Find where the given text appears and provide that cell's center as [X, Y] coordinate. 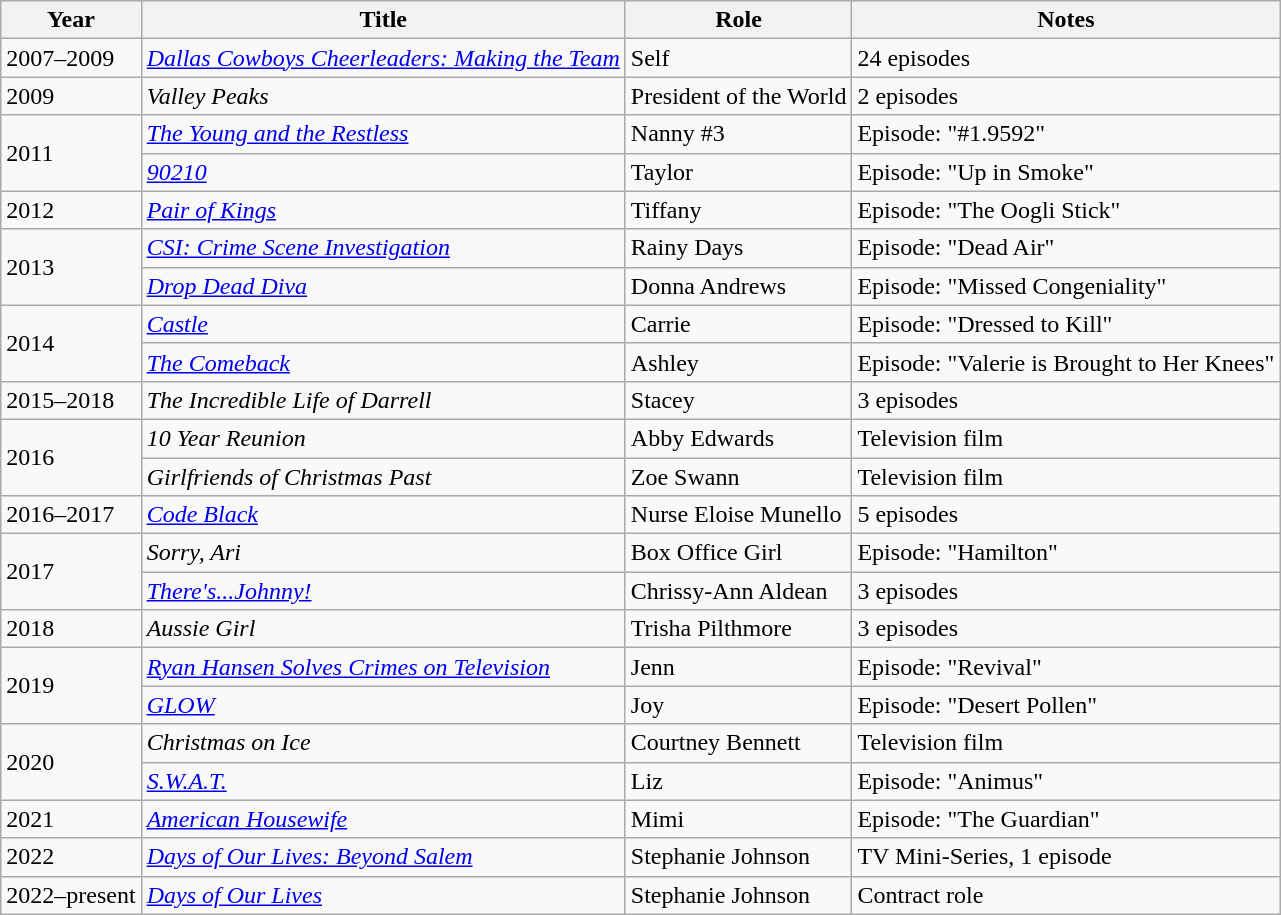
Contract role [1066, 895]
2020 [71, 762]
Code Black [383, 515]
24 episodes [1066, 58]
Ryan Hansen Solves Crimes on Television [383, 667]
Title [383, 20]
Jenn [738, 667]
2009 [71, 96]
2021 [71, 819]
Nurse Eloise Munello [738, 515]
Episode: "Desert Pollen" [1066, 705]
S.W.A.T. [383, 781]
The Young and the Restless [383, 134]
Stacey [738, 400]
Episode: "Valerie is Brought to Her Knees" [1066, 362]
Episode: "The Oogli Stick" [1066, 210]
Episode: "Dead Air" [1066, 248]
Mimi [738, 819]
Drop Dead Diva [383, 286]
Episode: "#1.9592" [1066, 134]
Episode: "Hamilton" [1066, 553]
Notes [1066, 20]
Courtney Bennett [738, 743]
Episode: "Animus" [1066, 781]
The Incredible Life of Darrell [383, 400]
Carrie [738, 324]
Sorry, Ari [383, 553]
Aussie Girl [383, 629]
2017 [71, 572]
Trisha Pilthmore [738, 629]
Taylor [738, 172]
10 Year Reunion [383, 438]
Abby Edwards [738, 438]
2013 [71, 267]
2022 [71, 857]
Joy [738, 705]
Box Office Girl [738, 553]
Girlfriends of Christmas Past [383, 477]
2015–2018 [71, 400]
2022–present [71, 895]
Pair of Kings [383, 210]
The Comeback [383, 362]
Year [71, 20]
Zoe Swann [738, 477]
Christmas on Ice [383, 743]
Rainy Days [738, 248]
Liz [738, 781]
TV Mini-Series, 1 episode [1066, 857]
There's...Johnny! [383, 591]
2016 [71, 457]
Ashley [738, 362]
Days of Our Lives [383, 895]
2018 [71, 629]
Chrissy-Ann Aldean [738, 591]
2014 [71, 343]
Valley Peaks [383, 96]
GLOW [383, 705]
Episode: "Missed Congeniality" [1066, 286]
2011 [71, 153]
Episode: "The Guardian" [1066, 819]
Episode: "Up in Smoke" [1066, 172]
Self [738, 58]
90210 [383, 172]
Tiffany [738, 210]
Dallas Cowboys Cheerleaders: Making the Team [383, 58]
Role [738, 20]
2007–2009 [71, 58]
2012 [71, 210]
Nanny #3 [738, 134]
2019 [71, 686]
CSI: Crime Scene Investigation [383, 248]
American Housewife [383, 819]
Days of Our Lives: Beyond Salem [383, 857]
2016–2017 [71, 515]
5 episodes [1066, 515]
Donna Andrews [738, 286]
President of the World [738, 96]
2 episodes [1066, 96]
Episode: "Revival" [1066, 667]
Castle [383, 324]
Episode: "Dressed to Kill" [1066, 324]
